Scan for the cell matching the given text and deliver its [X, Y] coordinate at center. 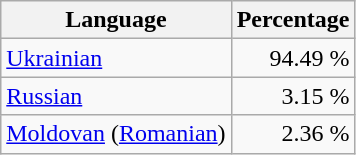
Moldovan (Romanian) [116, 134]
Language [116, 20]
Percentage [293, 20]
2.36 % [293, 134]
3.15 % [293, 96]
94.49 % [293, 58]
Russian [116, 96]
Ukrainian [116, 58]
